Locate the cell with the specified text and output its (x, y) center coordinate. 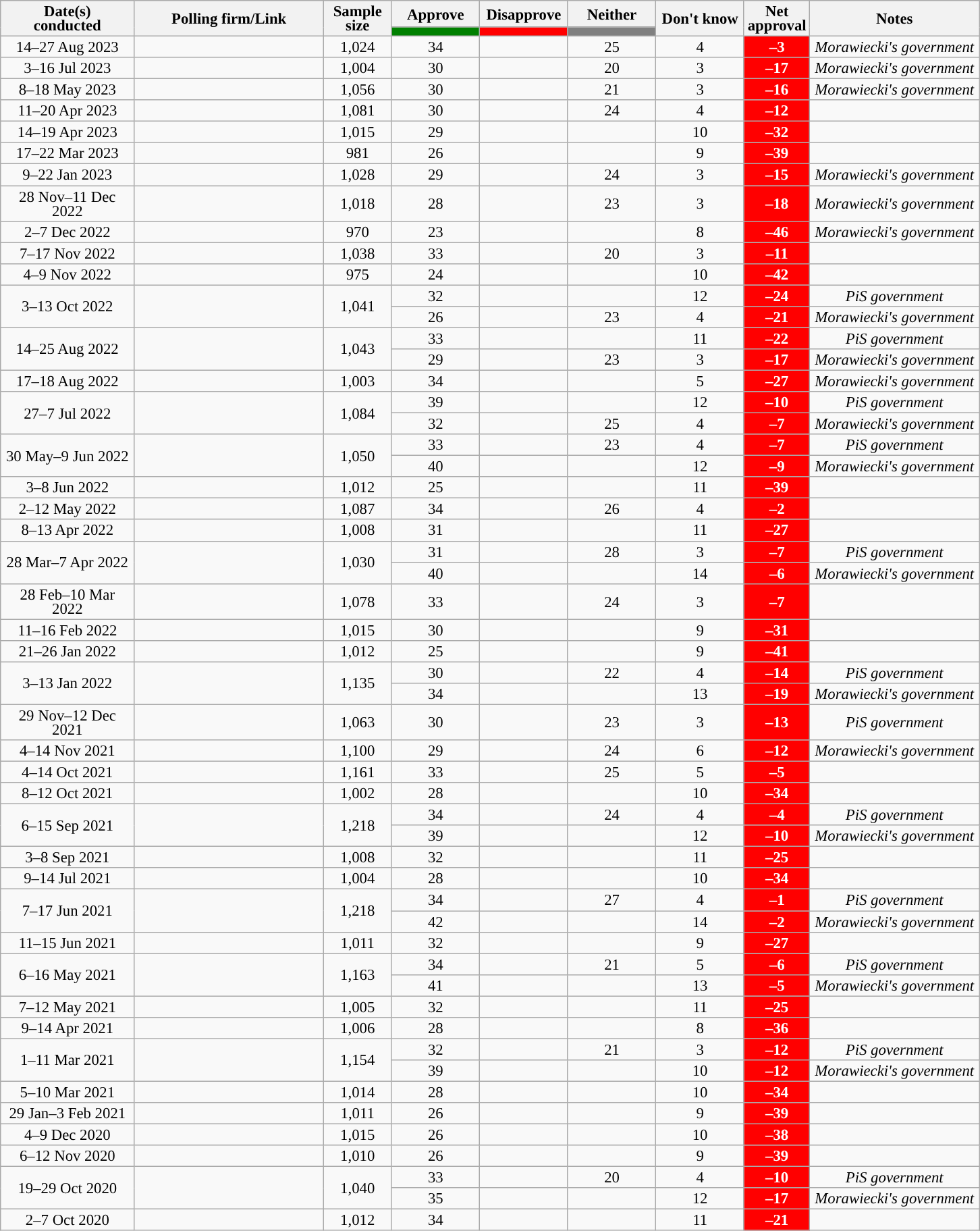
1,087 (358, 509)
1,028 (358, 175)
Notes (895, 19)
Net approval (777, 19)
8–13 Apr 2022 (67, 531)
1,041 (358, 307)
–19 (777, 694)
1–11 Mar 2021 (67, 1060)
2–7 Dec 2022 (67, 232)
Neither (611, 14)
1,024 (358, 47)
42 (436, 922)
–16 (777, 90)
1,002 (358, 793)
1,161 (358, 772)
29 Jan–3 Feb 2021 (67, 1114)
4–14 Oct 2021 (67, 772)
5–10 Mar 2021 (67, 1092)
–13 (777, 723)
6–16 May 2021 (67, 975)
–11 (777, 253)
3–8 Sep 2021 (67, 858)
27 (611, 900)
–38 (777, 1135)
3–13 Oct 2022 (67, 307)
1,040 (358, 1188)
1,018 (358, 204)
8–12 Oct 2021 (67, 793)
–9 (777, 467)
7–17 Jun 2021 (67, 910)
14–27 Aug 2023 (67, 47)
–42 (777, 274)
27–7 Jul 2022 (67, 413)
1,084 (358, 413)
Sample size (358, 19)
–4 (777, 815)
30 May–9 Jun 2022 (67, 455)
17–22 Mar 2023 (67, 154)
–1 (777, 900)
1,030 (358, 562)
–24 (777, 296)
–15 (777, 175)
1,050 (358, 455)
11–20 Apr 2023 (67, 111)
981 (358, 154)
3–8 Jun 2022 (67, 488)
6–12 Nov 2020 (67, 1156)
1,038 (358, 253)
Polling firm/Link (229, 19)
1,100 (358, 751)
3–16 Jul 2023 (67, 68)
1,010 (358, 1156)
2–7 Oct 2020 (67, 1220)
1,043 (358, 348)
–36 (777, 1028)
Don't know (701, 19)
1,163 (358, 975)
Date(s)conducted (67, 19)
–3 (777, 47)
17–18 Aug 2022 (67, 381)
9–22 Jan 2023 (67, 175)
7–17 Nov 2022 (67, 253)
28 Nov–11 Dec 2022 (67, 204)
2–12 May 2022 (67, 509)
1,081 (358, 111)
28 Feb–10 Mar 2022 (67, 601)
9–14 Jul 2021 (67, 879)
–18 (777, 204)
35 (436, 1199)
–46 (777, 232)
1,154 (358, 1060)
1,006 (358, 1028)
975 (358, 274)
–22 (777, 338)
41 (436, 985)
4–9 Nov 2022 (67, 274)
–14 (777, 673)
8–18 May 2023 (67, 90)
1,014 (358, 1092)
Approve (436, 14)
–41 (777, 652)
4–14 Nov 2021 (67, 751)
7–12 May 2021 (67, 1007)
14–19 Apr 2023 (67, 132)
21–26 Jan 2022 (67, 652)
1,003 (358, 381)
11–16 Feb 2022 (67, 630)
11–15 Jun 2021 (67, 943)
19–29 Oct 2020 (67, 1188)
6 (701, 751)
1,005 (358, 1007)
–31 (777, 630)
970 (358, 232)
28 Mar–7 Apr 2022 (67, 562)
22 (611, 673)
9–14 Apr 2021 (67, 1028)
1,135 (358, 683)
4–9 Dec 2020 (67, 1135)
6–15 Sep 2021 (67, 825)
3–13 Jan 2022 (67, 683)
29 Nov–12 Dec 2021 (67, 723)
1,078 (358, 601)
1,056 (358, 90)
Disapprove (524, 14)
–32 (777, 132)
14–25 Aug 2022 (67, 348)
1,063 (358, 723)
